Find where the given text appears and provide that cell's center as [X, Y] coordinate. 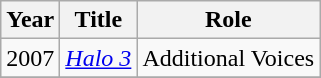
Title [98, 20]
Role [228, 20]
2007 [30, 58]
Halo 3 [98, 58]
Year [30, 20]
Additional Voices [228, 58]
